Return [X, Y] of the center of cell containing provided text 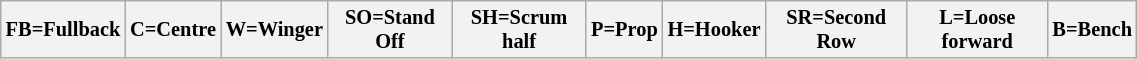
C=Centre [173, 29]
P=Prop [624, 29]
L=Loose forward [977, 29]
H=Hooker [714, 29]
FB=Fullback [63, 29]
SR=Second Row [836, 29]
B=Bench [1092, 29]
SO=Stand Off [390, 29]
W=Winger [274, 29]
SH=Scrum half [519, 29]
